Locate the cell with the specified text and output its [X, Y] center coordinate. 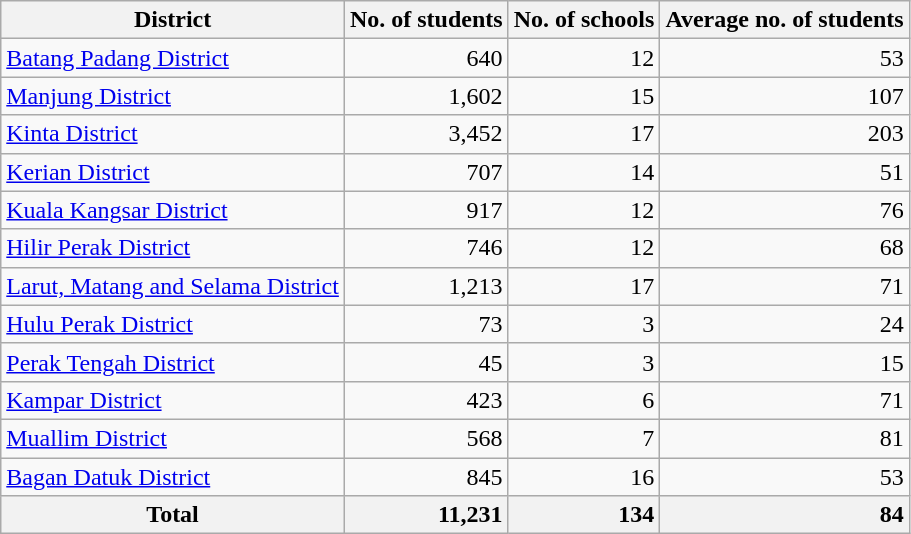
Hulu Perak District [173, 324]
Kerian District [173, 172]
Bagan Datuk District [173, 477]
Batang Padang District [173, 58]
6 [584, 400]
73 [426, 324]
No. of students [426, 20]
845 [426, 477]
423 [426, 400]
45 [426, 362]
Kuala Kangsar District [173, 210]
Muallim District [173, 438]
Average no. of students [784, 20]
No. of schools [584, 20]
203 [784, 134]
Hilir Perak District [173, 248]
1,213 [426, 286]
3,452 [426, 134]
68 [784, 248]
District [173, 20]
746 [426, 248]
707 [426, 172]
81 [784, 438]
568 [426, 438]
14 [584, 172]
16 [584, 477]
51 [784, 172]
Larut, Matang and Selama District [173, 286]
Manjung District [173, 96]
76 [784, 210]
11,231 [426, 515]
134 [584, 515]
Kampar District [173, 400]
84 [784, 515]
Perak Tengah District [173, 362]
7 [584, 438]
Total [173, 515]
107 [784, 96]
24 [784, 324]
Kinta District [173, 134]
917 [426, 210]
1,602 [426, 96]
640 [426, 58]
